Locate the cell with the specified text and output its [x, y] center coordinate. 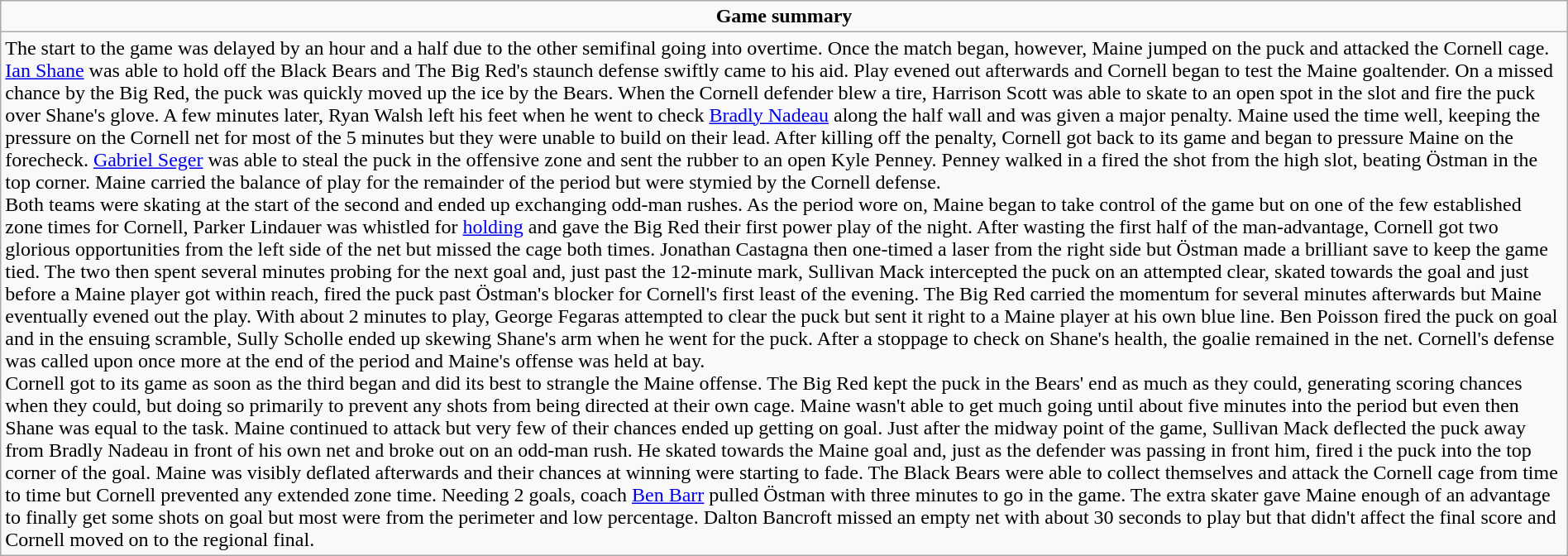
Game summary [784, 17]
